Scan for the cell matching the given text and deliver its (x, y) coordinate at center. 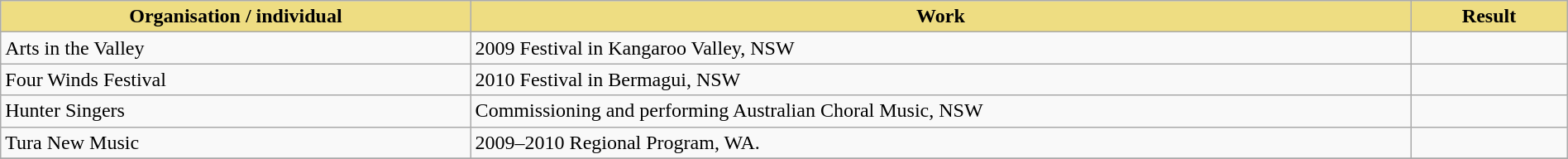
Hunter Singers (236, 111)
Tura New Music (236, 142)
2009 Festival in Kangaroo Valley, NSW (941, 48)
Arts in the Valley (236, 48)
Result (1489, 17)
Organisation / individual (236, 17)
2009–2010 Regional Program, WA. (941, 142)
Work (941, 17)
2010 Festival in Bermagui, NSW (941, 79)
Commissioning and performing Australian Choral Music, NSW (941, 111)
Four Winds Festival (236, 79)
